Search for the cell housing the specified text and yield its (X, Y) center coordinate. 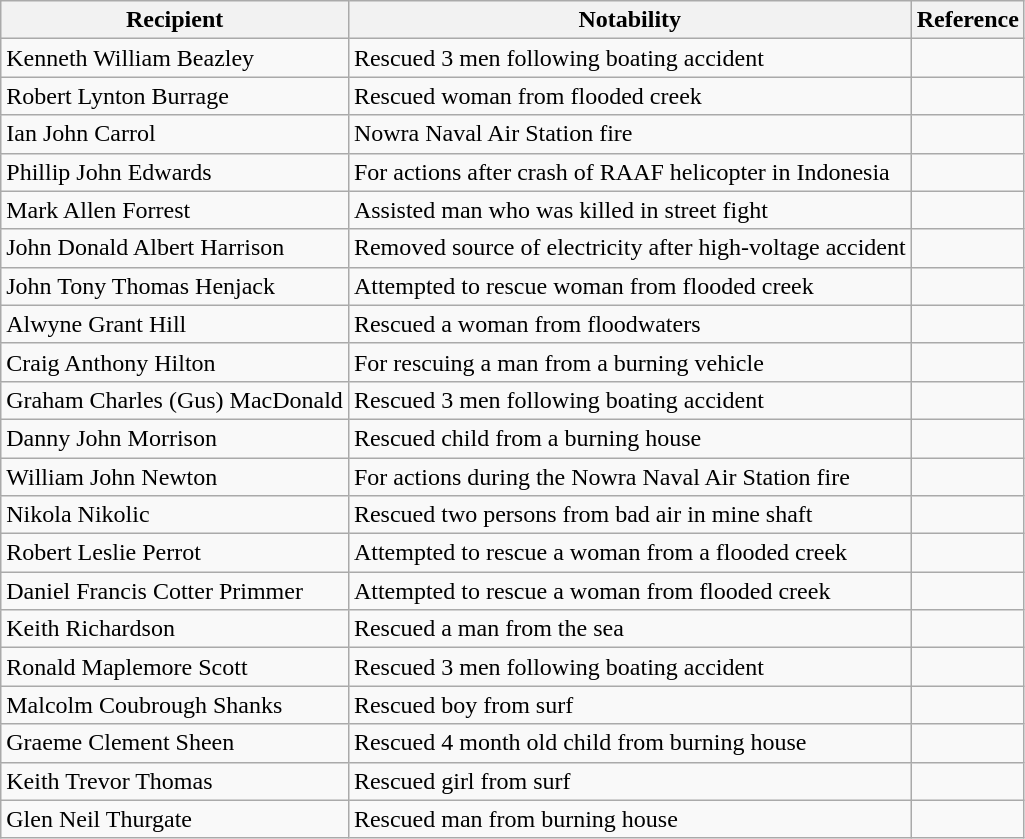
Rescued a man from the sea (630, 629)
Glen Neil Thurgate (175, 819)
Keith Trevor Thomas (175, 781)
Rescued child from a burning house (630, 438)
Reference (968, 20)
For actions after crash of RAAF helicopter in Indonesia (630, 172)
Rescued boy from surf (630, 705)
Graeme Clement Sheen (175, 743)
Malcolm Coubrough Shanks (175, 705)
William John Newton (175, 477)
Keith Richardson (175, 629)
Attempted to rescue woman from flooded creek (630, 286)
For actions during the Nowra Naval Air Station fire (630, 477)
John Donald Albert Harrison (175, 248)
Attempted to rescue a woman from a flooded creek (630, 553)
Rescued two persons from bad air in mine shaft (630, 515)
Nowra Naval Air Station fire (630, 134)
Removed source of electricity after high-voltage accident (630, 248)
Rescued woman from flooded creek (630, 96)
Kenneth William Beazley (175, 58)
Mark Allen Forrest (175, 210)
Recipient (175, 20)
Phillip John Edwards (175, 172)
John Tony Thomas Henjack (175, 286)
Notability (630, 20)
Robert Lynton Burrage (175, 96)
Craig Anthony Hilton (175, 362)
Graham Charles (Gus) MacDonald (175, 400)
Ronald Maplemore Scott (175, 667)
Rescued a woman from floodwaters (630, 324)
Danny John Morrison (175, 438)
Rescued 4 month old child from burning house (630, 743)
Daniel Francis Cotter Primmer (175, 591)
For rescuing a man from a burning vehicle (630, 362)
Rescued girl from surf (630, 781)
Alwyne Grant Hill (175, 324)
Robert Leslie Perrot (175, 553)
Assisted man who was killed in street fight (630, 210)
Rescued man from burning house (630, 819)
Attempted to rescue a woman from flooded creek (630, 591)
Ian John Carrol (175, 134)
Nikola Nikolic (175, 515)
